Locate the cell with the specified text and output its [x, y] center coordinate. 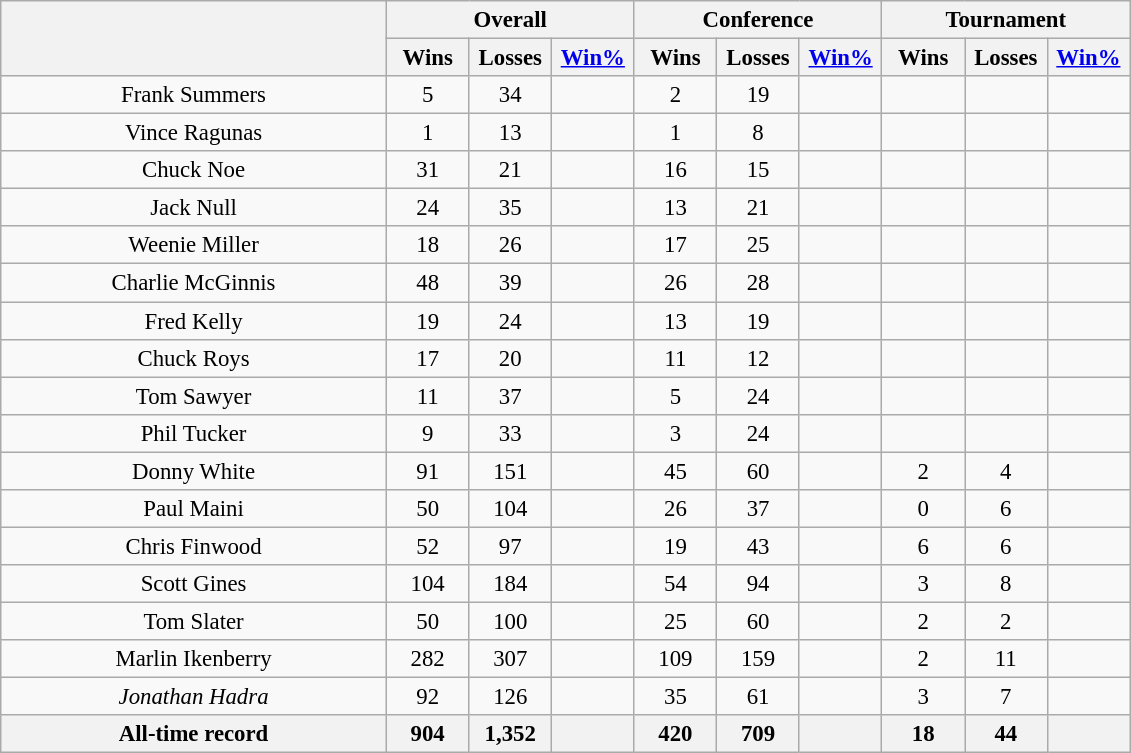
307 [510, 659]
109 [676, 659]
Phil Tucker [194, 433]
159 [758, 659]
Chris Finwood [194, 546]
Chuck Noe [194, 170]
Paul Maini [194, 509]
Weenie Miller [194, 245]
44 [1006, 734]
91 [428, 471]
Tom Sawyer [194, 396]
Scott Gines [194, 584]
48 [428, 283]
Tournament [1006, 20]
Chuck Roys [194, 358]
151 [510, 471]
420 [676, 734]
184 [510, 584]
16 [676, 170]
31 [428, 170]
34 [510, 95]
52 [428, 546]
Marlin Ikenberry [194, 659]
Jack Null [194, 208]
39 [510, 283]
45 [676, 471]
15 [758, 170]
Fred Kelly [194, 321]
7 [1006, 697]
20 [510, 358]
33 [510, 433]
9 [428, 433]
94 [758, 584]
Conference [758, 20]
709 [758, 734]
Donny White [194, 471]
Overall [510, 20]
Vince Ragunas [194, 133]
43 [758, 546]
Frank Summers [194, 95]
4 [1006, 471]
12 [758, 358]
0 [924, 509]
28 [758, 283]
100 [510, 621]
Jonathan Hadra [194, 697]
Tom Slater [194, 621]
61 [758, 697]
Charlie McGinnis [194, 283]
54 [676, 584]
1,352 [510, 734]
97 [510, 546]
904 [428, 734]
126 [510, 697]
282 [428, 659]
All-time record [194, 734]
92 [428, 697]
